Scan for the cell matching the given text and deliver its (X, Y) coordinate at center. 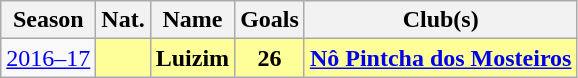
2016–17 (48, 58)
Nô Pintcha dos Mosteiros (440, 58)
Name (192, 20)
26 (270, 58)
Luizim (192, 58)
Nat. (123, 20)
Goals (270, 20)
Club(s) (440, 20)
Season (48, 20)
